From the cell containing the given text, extract its center point as (x, y) coordinate. 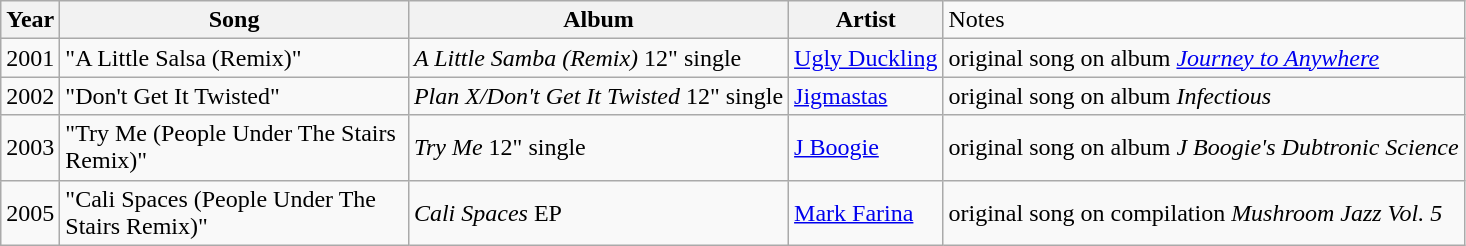
Year (30, 20)
Song (234, 20)
"Try Me (People Under The Stairs Remix)" (234, 148)
"Cali Spaces (People Under The Stairs Remix)" (234, 212)
Cali Spaces EP (598, 212)
Try Me 12" single (598, 148)
Ugly Duckling (866, 58)
Plan X/Don't Get It Twisted 12" single (598, 96)
Artist (866, 20)
original song on album Journey to Anywhere (1204, 58)
"A Little Salsa (Remix)" (234, 58)
"Don't Get It Twisted" (234, 96)
2001 (30, 58)
original song on album J Boogie's Dubtronic Science (1204, 148)
A Little Samba (Remix) 12" single (598, 58)
J Boogie (866, 148)
2003 (30, 148)
2005 (30, 212)
original song on album Infectious (1204, 96)
Notes (1204, 20)
Album (598, 20)
original song on compilation Mushroom Jazz Vol. 5 (1204, 212)
2002 (30, 96)
Mark Farina (866, 212)
Jigmastas (866, 96)
